Find where the given text appears and provide that cell's center as (x, y) coordinate. 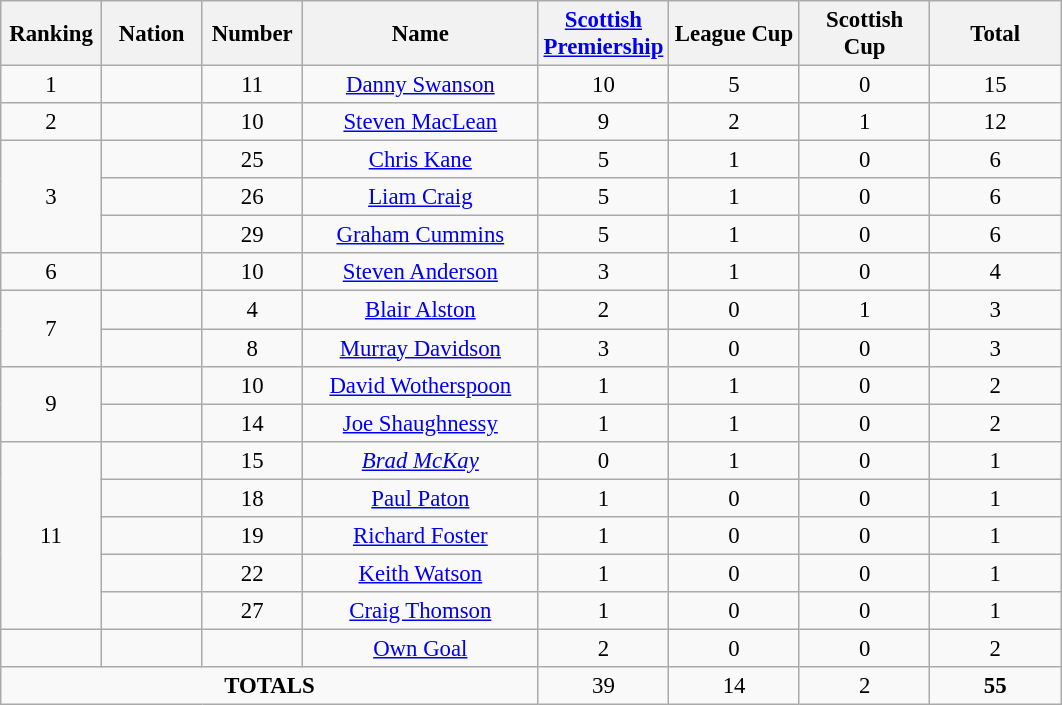
55 (996, 686)
Steven Anderson (421, 273)
Liam Craig (421, 197)
Own Goal (421, 648)
Steven MacLean (421, 122)
Brad McKay (421, 460)
29 (252, 235)
Richard Foster (421, 536)
TOTALS (270, 686)
Number (252, 34)
Craig Thomson (421, 611)
Joe Shaughnessy (421, 423)
Scottish Premiership (604, 34)
Scottish Cup (864, 34)
7 (52, 328)
39 (604, 686)
Danny Swanson (421, 85)
Murray Davidson (421, 348)
22 (252, 573)
Ranking (52, 34)
Nation (152, 34)
Chris Kane (421, 160)
18 (252, 498)
26 (252, 197)
Paul Paton (421, 498)
25 (252, 160)
19 (252, 536)
12 (996, 122)
Keith Watson (421, 573)
Total (996, 34)
Name (421, 34)
Blair Alston (421, 310)
Graham Cummins (421, 235)
David Wotherspoon (421, 385)
League Cup (734, 34)
27 (252, 611)
8 (252, 348)
